Extract the [X, Y] coordinate from the center of the cell holding the provided text.  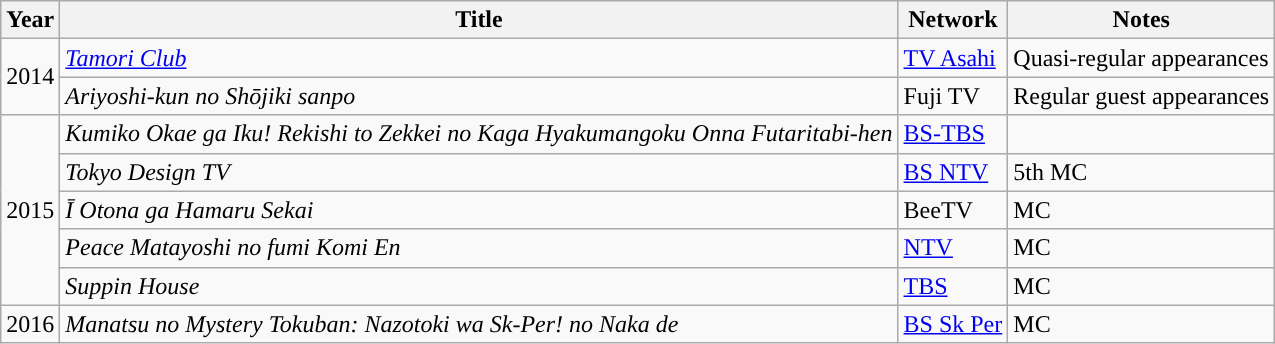
5th MC [1142, 172]
2014 [30, 77]
2016 [30, 324]
NTV [953, 248]
TV Asahi [953, 58]
BS-TBS [953, 134]
Kumiko Okae ga Iku! Rekishi to Zekkei no Kaga Hyakumangoku Onna Futaritabi-hen [479, 134]
Quasi-regular appearances [1142, 58]
Ī Otona ga Hamaru Sekai [479, 210]
Year [30, 20]
Tokyo Design TV [479, 172]
2015 [30, 210]
TBS [953, 286]
Suppin House [479, 286]
Network [953, 20]
Tamori Club [479, 58]
Notes [1142, 20]
Title [479, 20]
Regular guest appearances [1142, 96]
BS Sk Per [953, 324]
BeeTV [953, 210]
Manatsu no Mystery Tokuban: Nazotoki wa Sk-Per! no Naka de [479, 324]
Peace Matayoshi no fumi Komi En [479, 248]
Fuji TV [953, 96]
BS NTV [953, 172]
Ariyoshi-kun no Shōjiki sanpo [479, 96]
